From the cell containing the given text, extract its center point as (X, Y) coordinate. 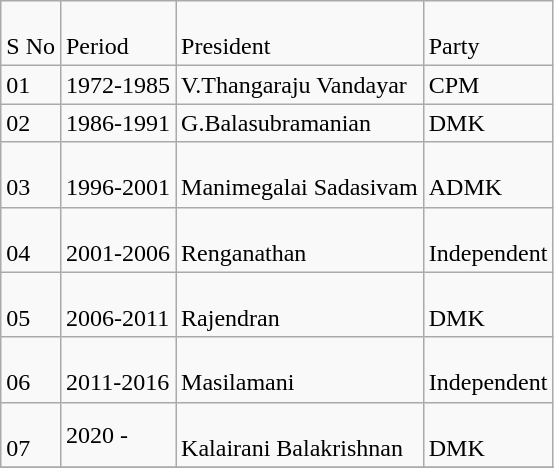
Manimegalai Sadasivam (300, 174)
2006-2011 (118, 304)
V.Thangaraju Vandayar (300, 85)
04 (31, 240)
2001-2006 (118, 240)
05 (31, 304)
2011-2016 (118, 370)
G.Balasubramanian (300, 123)
CPM (488, 85)
Masilamani (300, 370)
Renganathan (300, 240)
Rajendran (300, 304)
02 (31, 123)
S No (31, 34)
ADMK (488, 174)
Kalairani Balakrishnan (300, 434)
1986-1991 (118, 123)
Party (488, 34)
03 (31, 174)
06 (31, 370)
Period (118, 34)
1972-1985 (118, 85)
President (300, 34)
01 (31, 85)
2020 - (118, 434)
07 (31, 434)
1996-2001 (118, 174)
